Output the [x, y] coordinate of the center of the cell containing the given text.  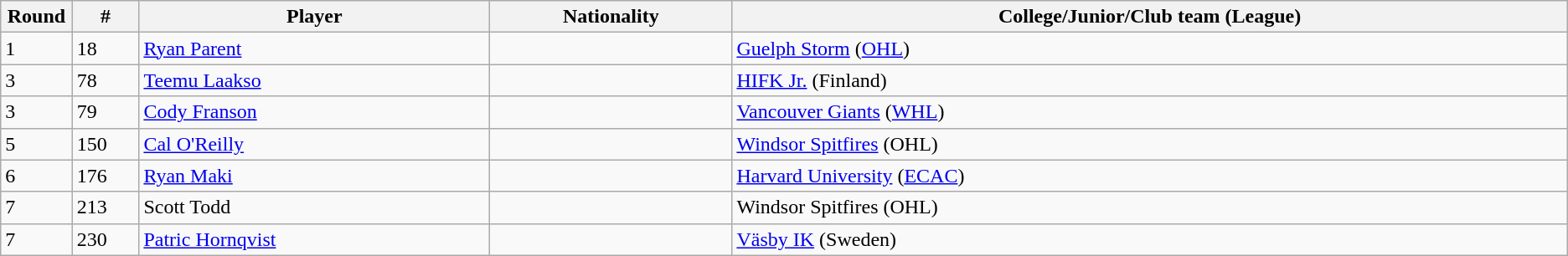
176 [106, 176]
78 [106, 80]
Cody Franson [315, 112]
18 [106, 49]
Player [315, 17]
Guelph Storm (OHL) [1149, 49]
Harvard University (ECAC) [1149, 176]
Nationality [611, 17]
# [106, 17]
Teemu Laakso [315, 80]
1 [37, 49]
HIFK Jr. (Finland) [1149, 80]
Väsby IK (Sweden) [1149, 239]
Cal O'Reilly [315, 144]
5 [37, 144]
230 [106, 239]
150 [106, 144]
Vancouver Giants (WHL) [1149, 112]
Round [37, 17]
College/Junior/Club team (League) [1149, 17]
Scott Todd [315, 207]
Ryan Maki [315, 176]
Ryan Parent [315, 49]
213 [106, 207]
79 [106, 112]
6 [37, 176]
Patric Hornqvist [315, 239]
